Return the (X, Y) coordinate for the center point of the cell that contains the specified text.  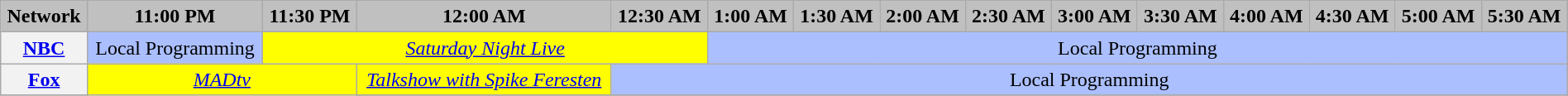
11:30 PM (310, 17)
Talkshow with Spike Feresten (484, 79)
11:00 PM (174, 17)
MADtv (222, 79)
4:00 AM (1266, 17)
3:30 AM (1180, 17)
Saturday Night Live (485, 48)
12:00 AM (484, 17)
5:00 AM (1438, 17)
2:00 AM (923, 17)
12:30 AM (659, 17)
Fox (45, 79)
5:30 AM (1524, 17)
1:00 AM (751, 17)
2:30 AM (1008, 17)
3:00 AM (1094, 17)
4:30 AM (1352, 17)
Network (45, 17)
1:30 AM (837, 17)
NBC (45, 48)
